Return (X, Y) of the center of cell containing provided text 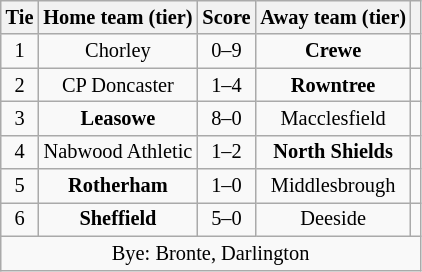
0–9 (226, 51)
Chorley (118, 51)
North Shields (332, 152)
Rotherham (118, 186)
CP Doncaster (118, 85)
1–0 (226, 186)
5–0 (226, 219)
1–4 (226, 85)
Away team (tier) (332, 17)
Rowntree (332, 85)
2 (20, 85)
1–2 (226, 152)
Score (226, 17)
5 (20, 186)
Tie (20, 17)
8–0 (226, 118)
Middlesbrough (332, 186)
3 (20, 118)
Sheffield (118, 219)
Macclesfield (332, 118)
Deeside (332, 219)
Bye: Bronte, Darlington (211, 253)
1 (20, 51)
Nabwood Athletic (118, 152)
Leasowe (118, 118)
6 (20, 219)
Crewe (332, 51)
Home team (tier) (118, 17)
4 (20, 152)
